Detect which cell encompasses the target text, then output its (x, y) center coordinate. 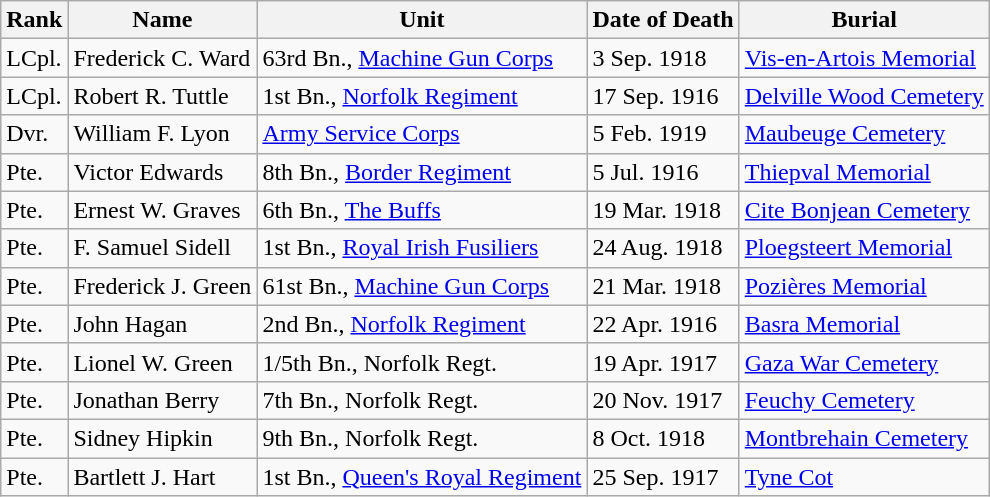
Thiepval Memorial (864, 172)
Sidney Hipkin (162, 438)
20 Nov. 1917 (663, 400)
Robert R. Tuttle (162, 96)
24 Aug. 1918 (663, 248)
5 Feb. 1919 (663, 134)
Gaza War Cemetery (864, 362)
Rank (34, 20)
Bartlett J. Hart (162, 477)
6th Bn., The Buffs (422, 210)
Burial (864, 20)
Delville Wood Cemetery (864, 96)
1st Bn., Royal Irish Fusiliers (422, 248)
2nd Bn., Norfolk Regiment (422, 324)
Dvr. (34, 134)
Victor Edwards (162, 172)
Vis-en-Artois Memorial (864, 58)
William F. Lyon (162, 134)
8th Bn., Border Regiment (422, 172)
22 Apr. 1916 (663, 324)
1st Bn., Norfolk Regiment (422, 96)
21 Mar. 1918 (663, 286)
Maubeuge Cemetery (864, 134)
Cite Bonjean Cemetery (864, 210)
John Hagan (162, 324)
Name (162, 20)
1/5th Bn., Norfolk Regt. (422, 362)
Feuchy Cemetery (864, 400)
19 Apr. 1917 (663, 362)
5 Jul. 1916 (663, 172)
Frederick J. Green (162, 286)
3 Sep. 1918 (663, 58)
Date of Death (663, 20)
63rd Bn., Machine Gun Corps (422, 58)
Army Service Corps (422, 134)
Pozières Memorial (864, 286)
Unit (422, 20)
17 Sep. 1916 (663, 96)
Tyne Cot (864, 477)
Frederick C. Ward (162, 58)
61st Bn., Machine Gun Corps (422, 286)
F. Samuel Sidell (162, 248)
Jonathan Berry (162, 400)
8 Oct. 1918 (663, 438)
Basra Memorial (864, 324)
1st Bn., Queen's Royal Regiment (422, 477)
19 Mar. 1918 (663, 210)
Ploegsteert Memorial (864, 248)
7th Bn., Norfolk Regt. (422, 400)
Lionel W. Green (162, 362)
25 Sep. 1917 (663, 477)
Montbrehain Cemetery (864, 438)
Ernest W. Graves (162, 210)
9th Bn., Norfolk Regt. (422, 438)
